Return the [x, y] coordinate for the center point of the cell that contains the specified text.  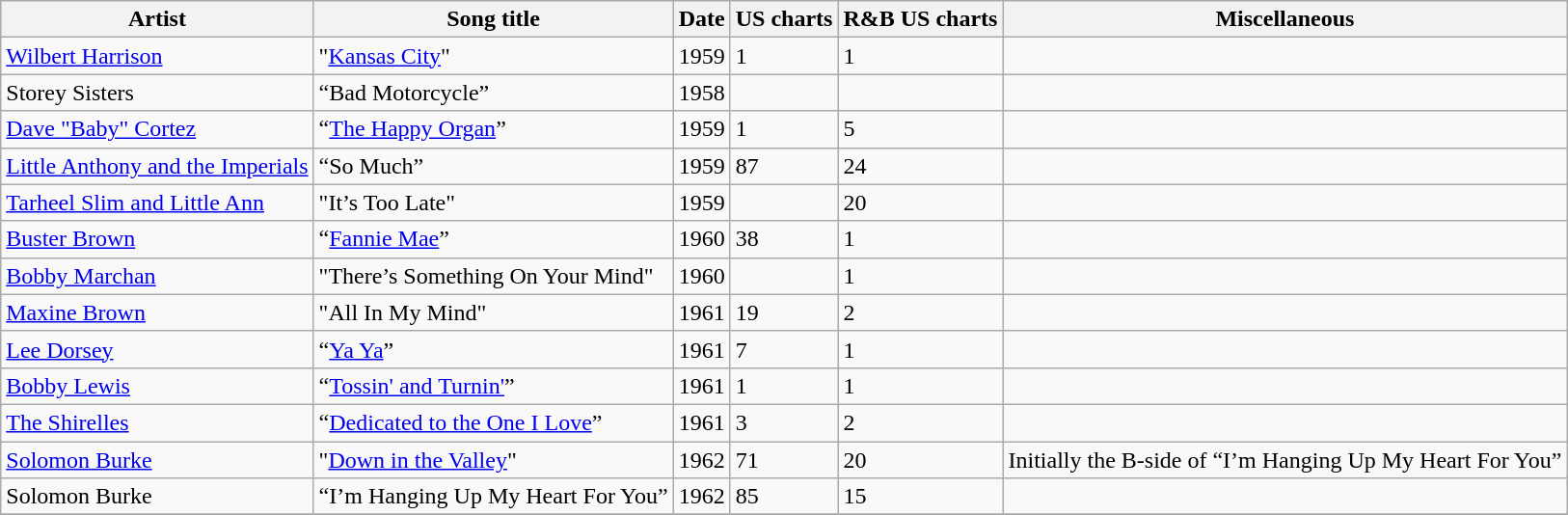
7 [784, 349]
Initially the B-side of “I’m Hanging Up My Heart For You” [1284, 460]
"All In My Mind" [494, 312]
"There’s Something On Your Mind" [494, 276]
15 [920, 497]
1958 [702, 93]
3 [784, 422]
“Ya Ya” [494, 349]
Buster Brown [157, 239]
5 [920, 129]
Miscellaneous [1284, 19]
“I’m Hanging Up My Heart For You” [494, 497]
Song title [494, 19]
24 [920, 166]
“So Much” [494, 166]
19 [784, 312]
71 [784, 460]
"Down in the Valley" [494, 460]
Bobby Marchan [157, 276]
Tarheel Slim and Little Ann [157, 203]
“The Happy Organ” [494, 129]
“Dedicated to the One I Love” [494, 422]
R&B US charts [920, 19]
87 [784, 166]
Wilbert Harrison [157, 56]
Lee Dorsey [157, 349]
Dave "Baby" Cortez [157, 129]
85 [784, 497]
Little Anthony and the Imperials [157, 166]
38 [784, 239]
Bobby Lewis [157, 386]
“Tossin' and Turnin'” [494, 386]
“Fannie Mae” [494, 239]
Date [702, 19]
Maxine Brown [157, 312]
"Kansas City" [494, 56]
Storey Sisters [157, 93]
Artist [157, 19]
US charts [784, 19]
“Bad Motorcycle” [494, 93]
The Shirelles [157, 422]
"It’s Too Late" [494, 203]
